Capture the cell that displays the provided text and extract its [X, Y] central coordinate. 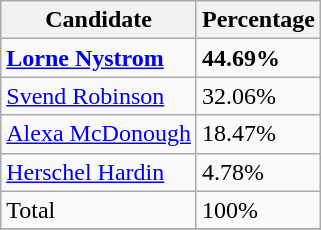
Percentage [258, 20]
Svend Robinson [99, 96]
100% [258, 210]
18.47% [258, 134]
44.69% [258, 58]
32.06% [258, 96]
Alexa McDonough [99, 134]
Lorne Nystrom [99, 58]
Candidate [99, 20]
4.78% [258, 172]
Total [99, 210]
Herschel Hardin [99, 172]
